From the cell containing the given text, extract its center point as (X, Y) coordinate. 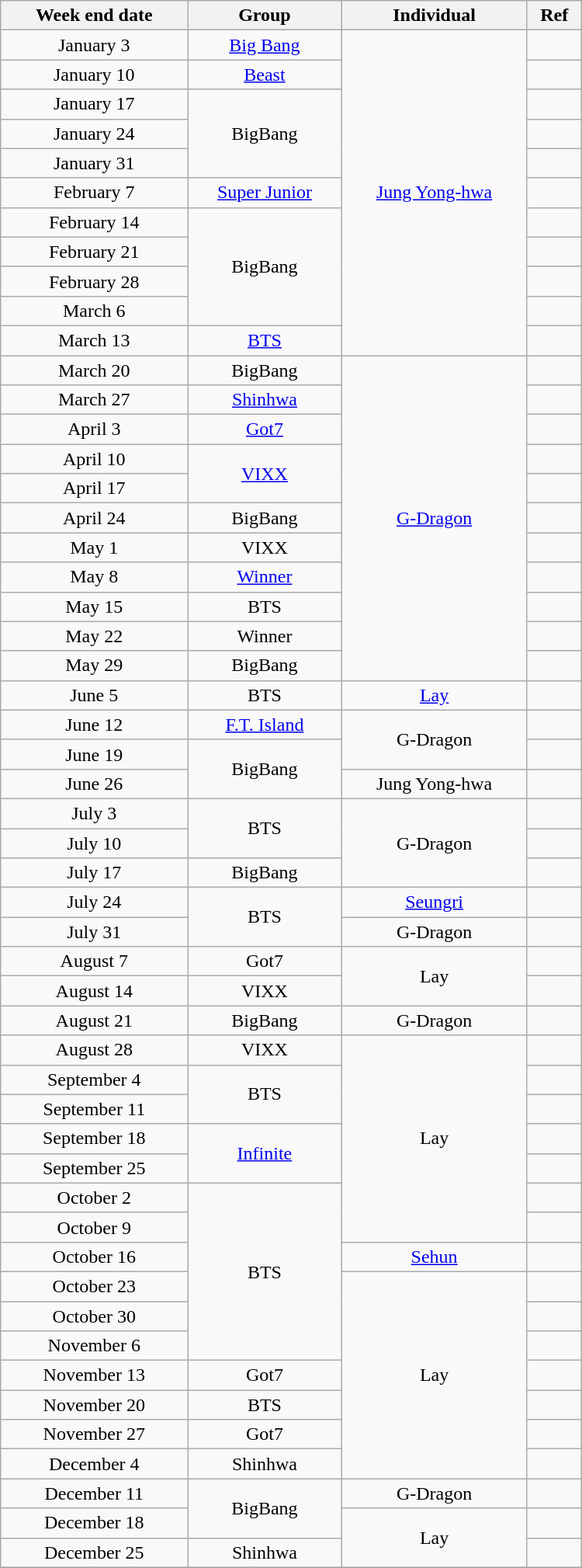
April 17 (95, 488)
May 8 (95, 577)
May 29 (95, 666)
March 27 (95, 400)
November 13 (95, 1375)
September 4 (95, 1080)
Sehun (435, 1257)
February 28 (95, 281)
August 28 (95, 1050)
April 24 (95, 518)
February 7 (95, 193)
May 1 (95, 548)
November 6 (95, 1346)
Super Junior (265, 193)
July 17 (95, 873)
June 19 (95, 754)
December 18 (95, 1523)
June 12 (95, 725)
February 14 (95, 222)
Group (265, 16)
November 27 (95, 1434)
Individual (435, 16)
October 2 (95, 1198)
September 25 (95, 1168)
July 3 (95, 813)
January 24 (95, 134)
April 3 (95, 429)
Beast (265, 75)
August 14 (95, 991)
March 13 (95, 340)
Ref (554, 16)
March 20 (95, 370)
October 23 (95, 1286)
July 24 (95, 902)
September 18 (95, 1139)
September 11 (95, 1109)
November 20 (95, 1405)
July 31 (95, 932)
July 10 (95, 843)
May 22 (95, 636)
January 31 (95, 163)
Seungri (435, 902)
October 16 (95, 1257)
August 7 (95, 961)
January 10 (95, 75)
February 21 (95, 252)
January 3 (95, 45)
Infinite (265, 1153)
December 25 (95, 1552)
June 5 (95, 695)
Big Bang (265, 45)
April 10 (95, 459)
October 30 (95, 1316)
June 26 (95, 784)
August 21 (95, 1020)
F.T. Island (265, 725)
March 6 (95, 311)
October 9 (95, 1227)
December 11 (95, 1493)
December 4 (95, 1464)
May 15 (95, 607)
January 17 (95, 104)
Week end date (95, 16)
